From the cell containing the given text, extract its center point as [X, Y] coordinate. 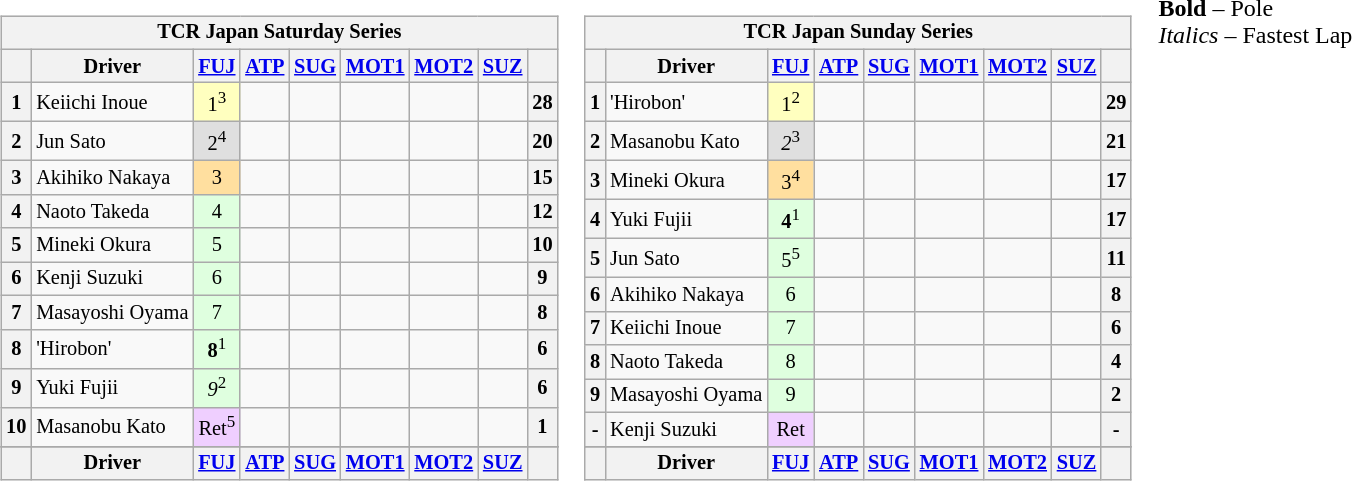
20 [542, 142]
55 [790, 258]
81 [216, 348]
21 [1116, 142]
92 [216, 388]
41 [790, 220]
11 [1116, 258]
TCR Japan Sunday Series [858, 33]
Ret5 [216, 426]
29 [1116, 102]
13 [216, 102]
15 [542, 178]
34 [790, 180]
24 [216, 142]
Ret [790, 429]
23 [790, 142]
28 [542, 102]
TCR Japan Saturday Series [279, 33]
